From the cell containing the given text, extract its center point as (x, y) coordinate. 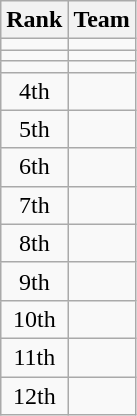
Team (102, 20)
4th (34, 91)
9th (34, 281)
12th (34, 395)
10th (34, 319)
Rank (34, 20)
7th (34, 205)
6th (34, 167)
5th (34, 129)
8th (34, 243)
11th (34, 357)
